Provide the [x, y] coordinate of the cell's center where the given text is located.  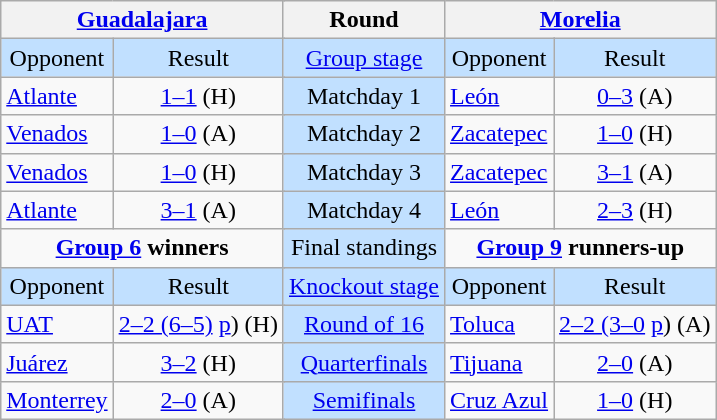
Juárez [57, 362]
3–2 (H) [198, 362]
Group stage [364, 58]
Toluca [500, 324]
Group 9 runners-up [580, 248]
2–3 (H) [635, 210]
Round [364, 20]
Matchday 1 [364, 96]
1–0 (A) [198, 134]
Guadalajara [142, 20]
Matchday 4 [364, 210]
Quarterfinals [364, 362]
Group 6 winners [142, 248]
Knockout stage [364, 286]
1–1 (H) [198, 96]
Final standings [364, 248]
Cruz Azul [500, 400]
0–3 (A) [635, 96]
Semifinals [364, 400]
2–2 (6–5) p) (H) [198, 324]
Matchday 3 [364, 172]
Morelia [580, 20]
Matchday 2 [364, 134]
Round of 16 [364, 324]
Monterrey [57, 400]
2–2 (3–0 p) (A) [635, 324]
Tijuana [500, 362]
UAT [57, 324]
